Determine the [x, y] coordinate at the center of the cell enclosing the given text.  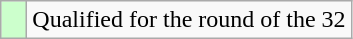
Qualified for the round of the 32 [189, 20]
